Pinpoint the cell where the given text exists, returning its (X, Y) midpoint coordinate. 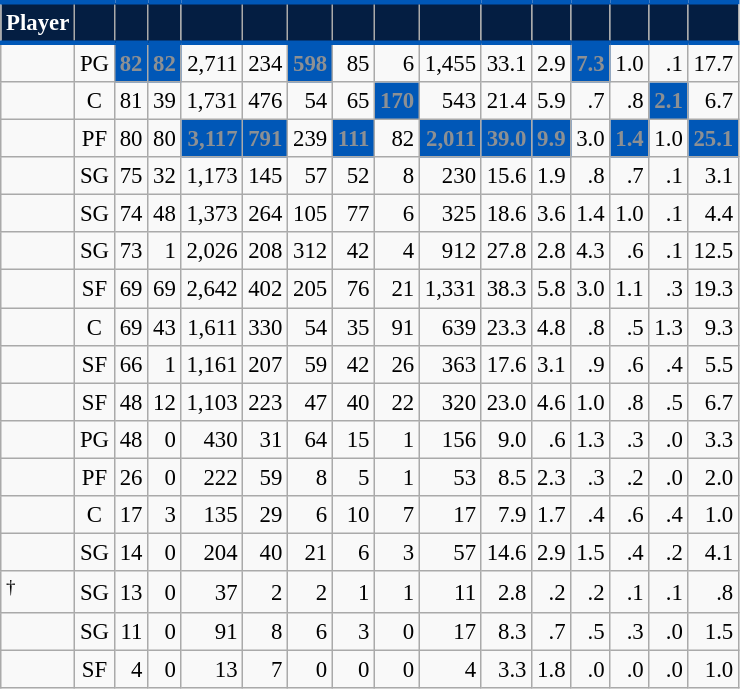
10 (353, 515)
15 (353, 439)
4.3 (590, 251)
47 (310, 402)
205 (310, 289)
230 (450, 176)
23.0 (506, 402)
330 (266, 327)
81 (130, 101)
239 (310, 139)
† (38, 592)
33.1 (506, 62)
23.3 (506, 327)
2,011 (450, 139)
1,455 (450, 62)
2,026 (212, 251)
14 (130, 552)
22 (398, 402)
37 (212, 592)
170 (398, 101)
234 (266, 62)
65 (353, 101)
4.4 (713, 214)
208 (266, 251)
4.8 (552, 327)
73 (130, 251)
2.0 (713, 477)
43 (164, 327)
4.1 (713, 552)
9.0 (506, 439)
5.5 (713, 364)
2.1 (668, 101)
19.3 (713, 289)
1,173 (212, 176)
1,161 (212, 364)
543 (450, 101)
320 (450, 402)
77 (353, 214)
35 (353, 327)
76 (353, 289)
27.8 (506, 251)
791 (266, 139)
1.9 (552, 176)
402 (266, 289)
18.6 (506, 214)
1.8 (552, 670)
.9 (590, 364)
39 (164, 101)
38.3 (506, 289)
5.9 (552, 101)
430 (212, 439)
912 (450, 251)
1,103 (212, 402)
363 (450, 364)
9.3 (713, 327)
74 (130, 214)
312 (310, 251)
1.7 (552, 515)
75 (130, 176)
1,331 (450, 289)
207 (266, 364)
8.3 (506, 632)
7.3 (590, 62)
111 (353, 139)
3,117 (212, 139)
105 (310, 214)
12 (164, 402)
25.1 (713, 139)
3.6 (552, 214)
21.4 (506, 101)
598 (310, 62)
15.6 (506, 176)
222 (212, 477)
1.1 (630, 289)
2,642 (212, 289)
145 (266, 176)
8.5 (506, 477)
29 (266, 515)
5 (353, 477)
4.6 (552, 402)
2,711 (212, 62)
52 (353, 176)
2.3 (552, 477)
Player (38, 22)
39.0 (506, 139)
476 (266, 101)
64 (310, 439)
135 (212, 515)
12.5 (713, 251)
31 (266, 439)
17.6 (506, 364)
639 (450, 327)
223 (266, 402)
264 (266, 214)
53 (450, 477)
85 (353, 62)
17.7 (713, 62)
7.9 (506, 515)
14.6 (506, 552)
1,611 (212, 327)
5.8 (552, 289)
1,731 (212, 101)
156 (450, 439)
1,373 (212, 214)
32 (164, 176)
204 (212, 552)
325 (450, 214)
9.9 (552, 139)
66 (130, 364)
